Detect which cell encompasses the target text, then output its [X, Y] center coordinate. 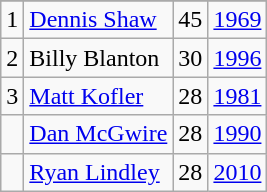
2010 [238, 172]
45 [190, 20]
30 [190, 58]
2 [12, 58]
1 [12, 20]
Billy Blanton [98, 58]
1996 [238, 58]
1969 [238, 20]
Ryan Lindley [98, 172]
3 [12, 96]
Matt Kofler [98, 96]
1990 [238, 134]
1981 [238, 96]
Dennis Shaw [98, 20]
Dan McGwire [98, 134]
